Extract the (X, Y) coordinate from the center of the cell holding the provided text.  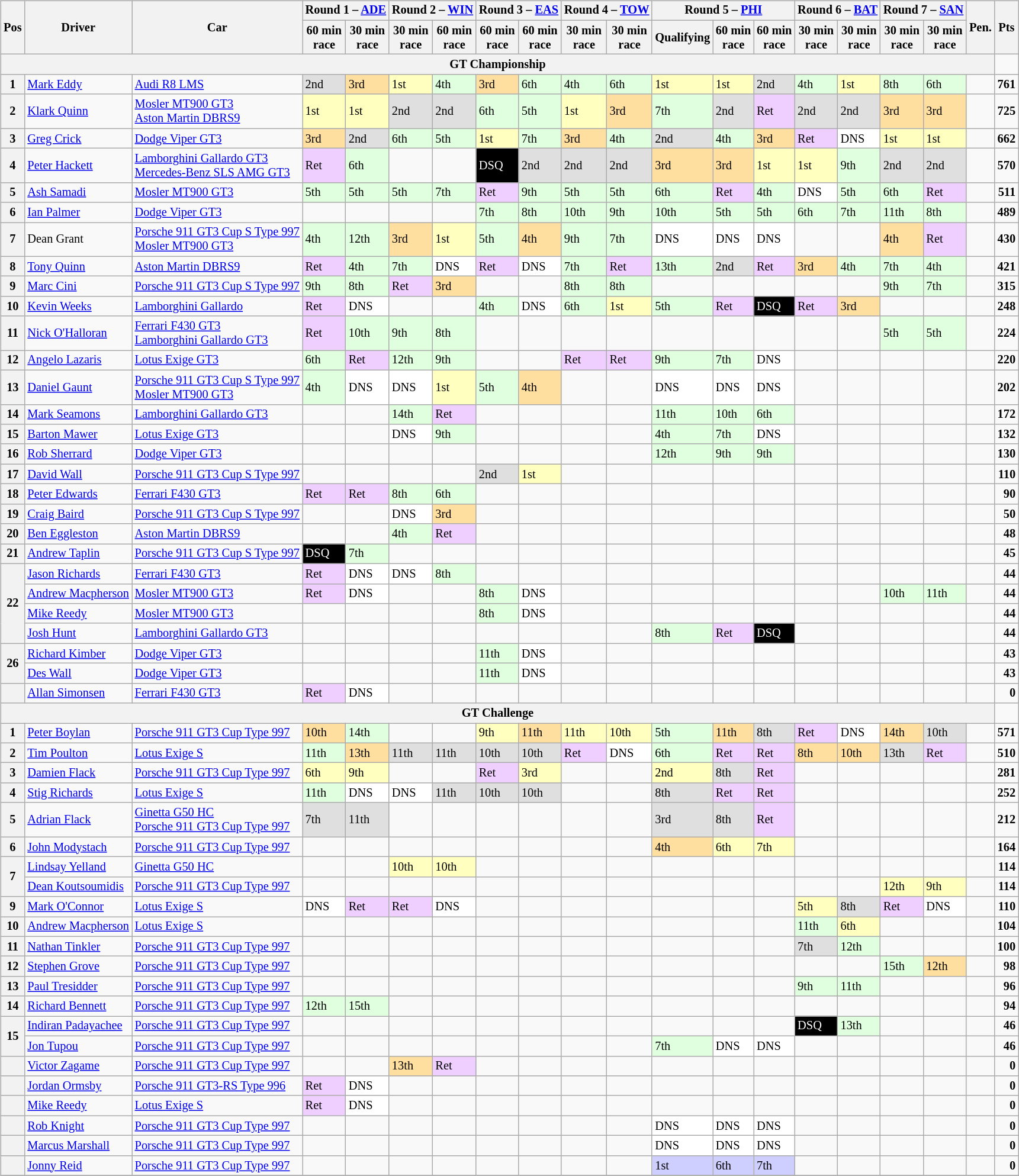
421 (1007, 266)
100 (1007, 946)
Mosler MT900 GT3 Aston Martin DBRS9 (217, 111)
Round 3 – EAS (519, 11)
Mark Seamons (78, 414)
Ginetta G50 HC (217, 867)
90 (1007, 494)
104 (1007, 927)
Stig Richards (78, 793)
GT Championship (497, 65)
224 (1007, 333)
Des Wall (78, 674)
26 (12, 663)
Rob Knight (78, 1126)
Round 1 – ADE (346, 11)
18 (12, 494)
Peter Boylan (78, 733)
252 (1007, 793)
Richard Kimber (78, 653)
Richard Bennett (78, 1006)
Jon Tupou (78, 1046)
511 (1007, 192)
Tim Poulton (78, 753)
761 (1007, 85)
Paul Tresidder (78, 987)
Ginetta G50 HC Porsche 911 GT3 Cup Type 997 (217, 820)
Dean Koutsoumidis (78, 887)
Damien Flack (78, 773)
96 (1007, 987)
164 (1007, 847)
Andrew Taplin (78, 554)
281 (1007, 773)
19 (12, 514)
45 (1007, 554)
Craig Baird (78, 514)
Ferrari F430 GT3 Lamborghini Gallardo GT3 (217, 333)
Marc Cini (78, 286)
Round 4 – TOW (606, 11)
Qualifying (682, 37)
Peter Edwards (78, 494)
Mark O'Connor (78, 907)
570 (1007, 166)
Indiran Padayachee (78, 1026)
Nathan Tinkler (78, 946)
Peter Hackett (78, 166)
Ash Samadi (78, 192)
48 (1007, 534)
248 (1007, 307)
Angelo Lazaris (78, 360)
430 (1007, 240)
Dean Grant (78, 240)
Greg Crick (78, 138)
Jonny Reid (78, 1165)
Lamborghini Gallardo (217, 307)
22 (12, 604)
212 (1007, 820)
Porsche 911 GT3-RS Type 996 (217, 1086)
Barton Mawer (78, 434)
Lamborghini Gallardo GT3 Mercedes-Benz SLS AMG GT3 (217, 166)
Round 2 – WIN (432, 11)
Car (217, 27)
8 (12, 266)
Lindsay Yelland (78, 867)
Rob Sherrard (78, 454)
50 (1007, 514)
Klark Quinn (78, 111)
Round 7 – SAN (924, 11)
Audi R8 LMS (217, 85)
315 (1007, 286)
Daniel Gaunt (78, 387)
Jason Richards (78, 573)
Adrian Flack (78, 820)
98 (1007, 966)
Jordan Ormsby (78, 1086)
Marcus Marshall (78, 1146)
220 (1007, 360)
571 (1007, 733)
Tony Quinn (78, 266)
Mark Eddy (78, 85)
20 (12, 534)
Josh Hunt (78, 633)
172 (1007, 414)
Driver (78, 27)
132 (1007, 434)
Kevin Weeks (78, 307)
GT Challenge (497, 713)
489 (1007, 212)
Pen. (981, 27)
Ian Palmer (78, 212)
Nick O'Halloran (78, 333)
Ben Eggleston (78, 534)
Allan Simonsen (78, 693)
Pos (12, 27)
Stephen Grove (78, 966)
Victor Zagame (78, 1066)
David Wall (78, 474)
17 (12, 474)
John Modystach (78, 847)
Pts (1007, 27)
Round 5 – PHI (724, 11)
16 (12, 454)
662 (1007, 138)
94 (1007, 1006)
130 (1007, 454)
202 (1007, 387)
21 (12, 554)
725 (1007, 111)
510 (1007, 753)
Round 6 – BAT (837, 11)
